Determine the (x, y) coordinate at the center of the cell enclosing the given text.  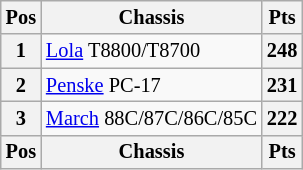
222 (282, 118)
2 (21, 85)
March 88C/87C/86C/85C (152, 118)
231 (282, 85)
1 (21, 51)
Penske PC-17 (152, 85)
Lola T8800/T8700 (152, 51)
248 (282, 51)
3 (21, 118)
